From the cell containing the given text, extract its center point as (X, Y) coordinate. 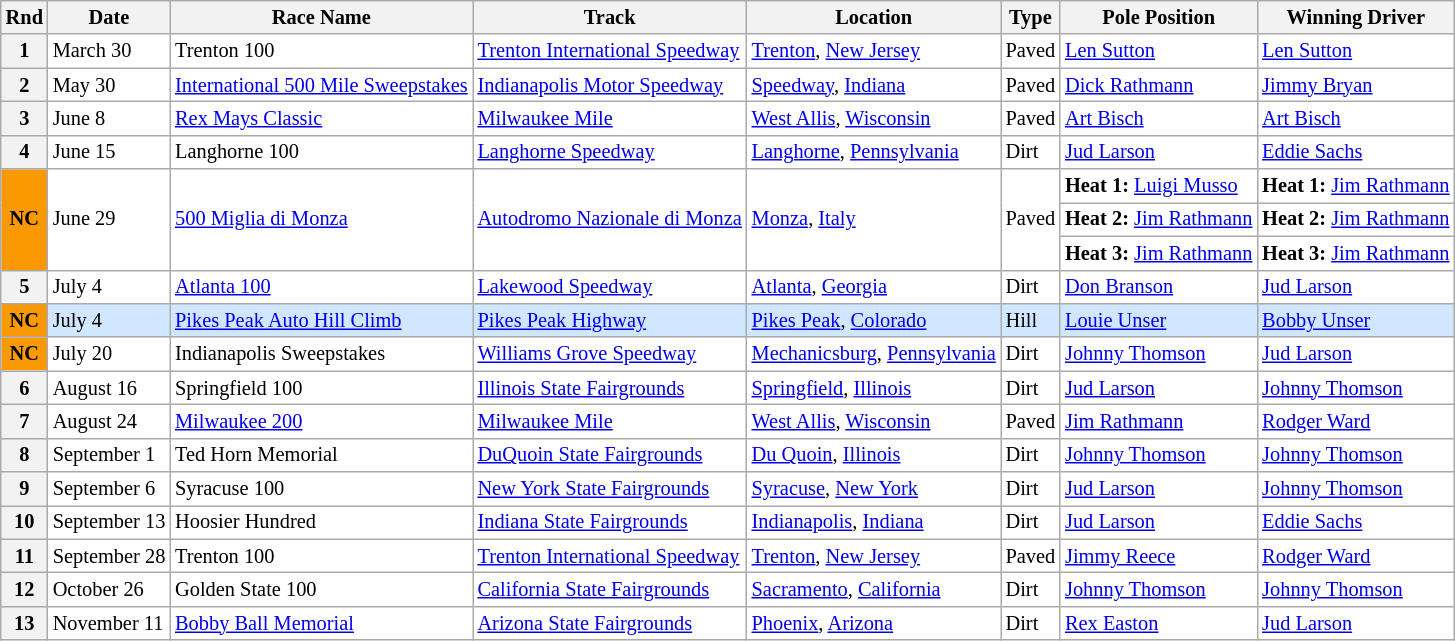
Sacramento, California (874, 589)
Dick Rathmann (1158, 85)
Syracuse 100 (321, 489)
August 24 (109, 421)
8 (24, 455)
500 Miglia di Monza (321, 220)
Type (1031, 17)
13 (24, 623)
September 1 (109, 455)
Phoenix, Arizona (874, 623)
Date (109, 17)
California State Fairgrounds (610, 589)
Pole Position (1158, 17)
Lakewood Speedway (610, 287)
Springfield, Illinois (874, 388)
Race Name (321, 17)
Milwaukee 200 (321, 421)
Monza, Italy (874, 220)
Indiana State Fairgrounds (610, 522)
Autodromo Nazionale di Monza (610, 220)
Bobby Unser (1356, 320)
November 11 (109, 623)
1 (24, 51)
3 (24, 118)
10 (24, 522)
Bobby Ball Memorial (321, 623)
Rex Mays Classic (321, 118)
June 15 (109, 152)
Pikes Peak Highway (610, 320)
September 13 (109, 522)
October 26 (109, 589)
Indianapolis Sweepstakes (321, 354)
Don Branson (1158, 287)
Syracuse, New York (874, 489)
11 (24, 556)
Indianapolis Motor Speedway (610, 85)
Atlanta, Georgia (874, 287)
Illinois State Fairgrounds (610, 388)
Jim Rathmann (1158, 421)
Louie Unser (1158, 320)
Hoosier Hundred (321, 522)
Heat 1: Luigi Musso (1158, 186)
Langhorne Speedway (610, 152)
12 (24, 589)
Track (610, 17)
June 8 (109, 118)
March 30 (109, 51)
Langhorne 100 (321, 152)
6 (24, 388)
August 16 (109, 388)
Atlanta 100 (321, 287)
Langhorne, Pennsylvania (874, 152)
New York State Fairgrounds (610, 489)
Indianapolis, Indiana (874, 522)
September 28 (109, 556)
DuQuoin State Fairgrounds (610, 455)
Hill (1031, 320)
9 (24, 489)
July 20 (109, 354)
7 (24, 421)
Williams Grove Speedway (610, 354)
Heat 1: Jim Rathmann (1356, 186)
Jimmy Reece (1158, 556)
5 (24, 287)
Rex Easton (1158, 623)
September 6 (109, 489)
Winning Driver (1356, 17)
International 500 Mile Sweepstakes (321, 85)
Springfield 100 (321, 388)
Jimmy Bryan (1356, 85)
Golden State 100 (321, 589)
4 (24, 152)
Rnd (24, 17)
Pikes Peak, Colorado (874, 320)
May 30 (109, 85)
Location (874, 17)
2 (24, 85)
Ted Horn Memorial (321, 455)
Mechanicsburg, Pennsylvania (874, 354)
Pikes Peak Auto Hill Climb (321, 320)
Speedway, Indiana (874, 85)
June 29 (109, 220)
Du Quoin, Illinois (874, 455)
Arizona State Fairgrounds (610, 623)
